Output the [x, y] coordinate of the center of the cell containing the given text.  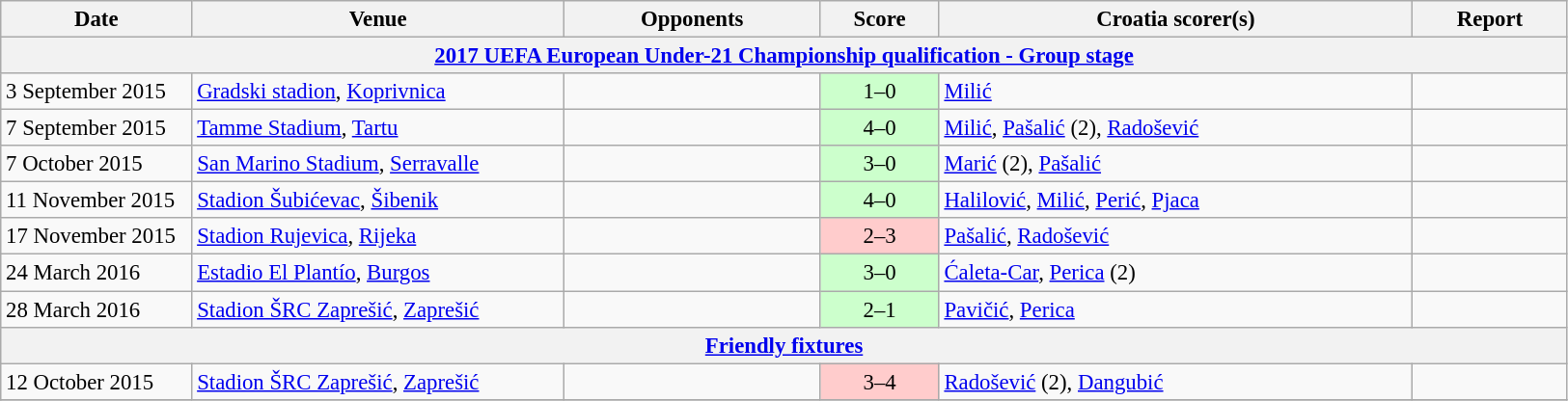
Halilović, Milić, Perić, Pjaca [1175, 200]
11 November 2015 [96, 200]
Friendly fixtures [784, 345]
2017 UEFA European Under-21 Championship qualification - Group stage [784, 56]
Venue [378, 19]
Ćaleta-Car, Perica (2) [1175, 273]
1–0 [880, 92]
Marić (2), Pašalić [1175, 164]
3 September 2015 [96, 92]
Report [1490, 19]
7 September 2015 [96, 128]
Date [96, 19]
Tamme Stadium, Tartu [378, 128]
Radošević (2), Dangubić [1175, 382]
Stadion Šubićevac, Šibenik [378, 200]
Pašalić, Radošević [1175, 236]
3–4 [880, 382]
Score [880, 19]
12 October 2015 [96, 382]
24 March 2016 [96, 273]
Opponents [692, 19]
San Marino Stadium, Serravalle [378, 164]
2–1 [880, 309]
Estadio El Plantío, Burgos [378, 273]
2–3 [880, 236]
Croatia scorer(s) [1175, 19]
Milić, Pašalić (2), Radošević [1175, 128]
28 March 2016 [96, 309]
Stadion Rujevica, Rijeka [378, 236]
7 October 2015 [96, 164]
Gradski stadion, Koprivnica [378, 92]
Pavičić, Perica [1175, 309]
Milić [1175, 92]
17 November 2015 [96, 236]
